Locate the cell with the specified text and output its (X, Y) center coordinate. 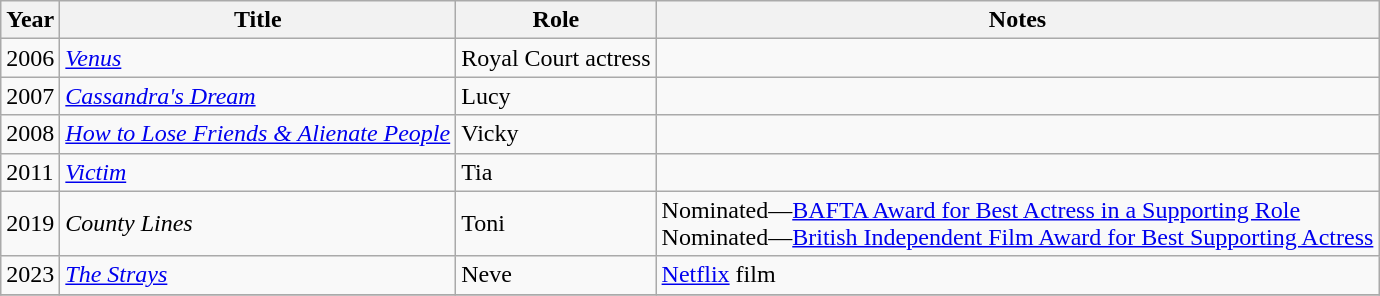
Role (556, 20)
Neve (556, 275)
Victim (258, 172)
Title (258, 20)
2006 (30, 58)
Vicky (556, 134)
Notes (1018, 20)
Cassandra's Dream (258, 96)
How to Lose Friends & Alienate People (258, 134)
2011 (30, 172)
2019 (30, 224)
Royal Court actress (556, 58)
Venus (258, 58)
County Lines (258, 224)
Toni (556, 224)
Nominated—BAFTA Award for Best Actress in a Supporting RoleNominated—British Independent Film Award for Best Supporting Actress (1018, 224)
Netflix film (1018, 275)
2007 (30, 96)
2008 (30, 134)
Lucy (556, 96)
Year (30, 20)
2023 (30, 275)
Tia (556, 172)
The Strays (258, 275)
